Pinpoint the cell where the given text exists, returning its (x, y) midpoint coordinate. 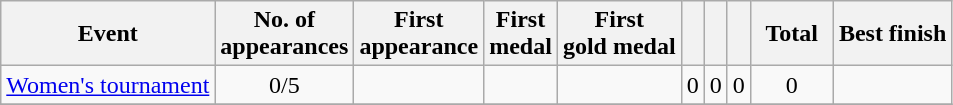
Total (792, 34)
Firstgold medal (619, 34)
Women's tournament (108, 85)
No. ofappearances (284, 34)
0/5 (284, 85)
Firstappearance (419, 34)
Firstmedal (521, 34)
Event (108, 34)
Best finish (892, 34)
